Return [X, Y] of the center of cell containing provided text 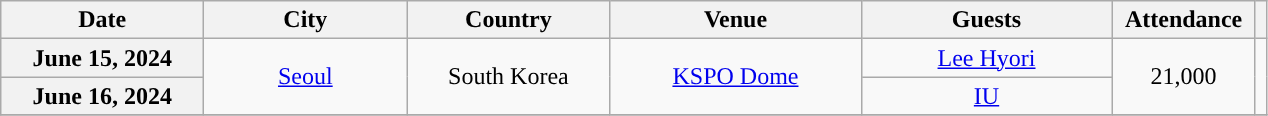
Venue [736, 20]
IU [986, 96]
Lee Hyori [986, 58]
City [306, 20]
Attendance [1184, 20]
Seoul [306, 77]
21,000 [1184, 77]
Date [102, 20]
South Korea [508, 77]
KSPO Dome [736, 77]
June 16, 2024 [102, 96]
Country [508, 20]
Guests [986, 20]
June 15, 2024 [102, 58]
